Return (x, y) of the center of cell containing provided text 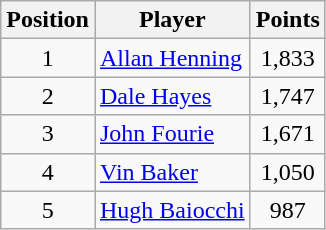
Vin Baker (172, 172)
1,050 (288, 172)
1,671 (288, 134)
5 (48, 210)
1,747 (288, 96)
4 (48, 172)
1,833 (288, 58)
Player (172, 20)
2 (48, 96)
Hugh Baiocchi (172, 210)
987 (288, 210)
Allan Henning (172, 58)
John Fourie (172, 134)
Dale Hayes (172, 96)
Position (48, 20)
3 (48, 134)
1 (48, 58)
Points (288, 20)
